Output the [X, Y] coordinate of the center of the cell containing the given text.  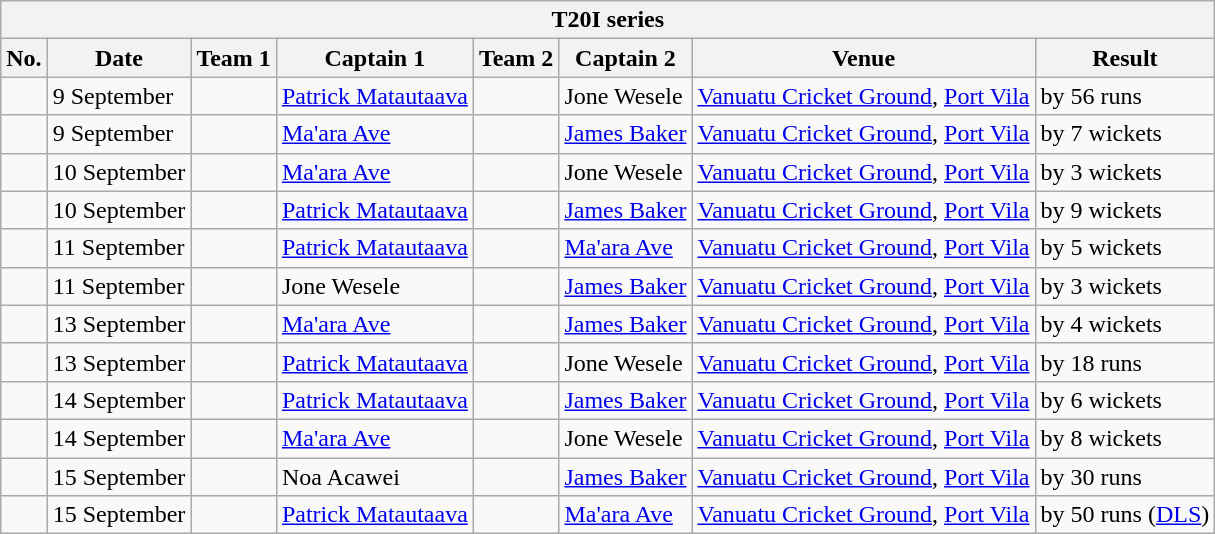
Team 1 [234, 58]
by 8 wickets [1125, 438]
T20I series [608, 20]
Result [1125, 58]
Noa Acawei [374, 477]
Captain 1 [374, 58]
by 9 wickets [1125, 210]
Venue [864, 58]
by 30 runs [1125, 477]
by 7 wickets [1125, 134]
by 18 runs [1125, 362]
by 4 wickets [1125, 324]
by 56 runs [1125, 96]
by 5 wickets [1125, 248]
No. [24, 58]
by 50 runs (DLS) [1125, 515]
Captain 2 [626, 58]
Date [119, 58]
by 6 wickets [1125, 400]
Team 2 [516, 58]
